Pinpoint the cell where the given text exists, returning its [x, y] midpoint coordinate. 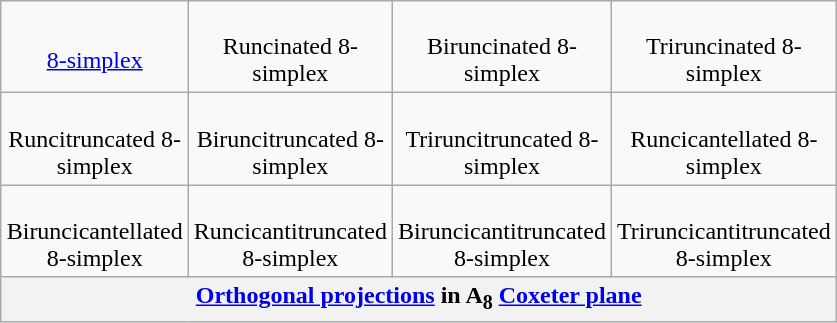
Runcicantellated 8-simplex [724, 139]
Orthogonal projections in A8 Coxeter plane [418, 299]
Biruncicantitruncated 8-simplex [502, 231]
Biruncinated 8-simplex [502, 47]
Triruncinated 8-simplex [724, 47]
Biruncitruncated 8-simplex [290, 139]
Triruncicantitruncated 8-simplex [724, 231]
Runcitruncated 8-simplex [94, 139]
Triruncitruncated 8-simplex [502, 139]
Biruncicantellated 8-simplex [94, 231]
8-simplex [94, 47]
Runcicantitruncated 8-simplex [290, 231]
Runcinated 8-simplex [290, 47]
